Return (X, Y) of the center of cell containing provided text 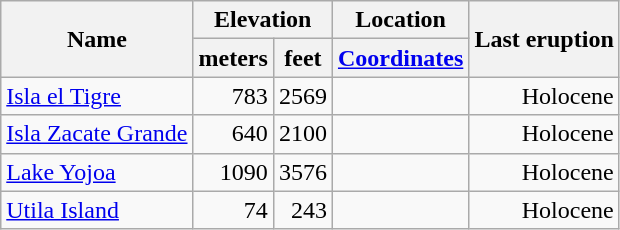
243 (302, 210)
Isla el Tigre (97, 96)
Name (97, 39)
640 (233, 134)
1090 (233, 172)
3576 (302, 172)
2569 (302, 96)
Last eruption (544, 39)
Utila Island (97, 210)
meters (233, 58)
783 (233, 96)
Lake Yojoa (97, 172)
Isla Zacate Grande (97, 134)
74 (233, 210)
feet (302, 58)
Elevation (262, 20)
Coordinates (400, 58)
2100 (302, 134)
Location (400, 20)
